Provide the [X, Y] coordinate of the cell's center where the given text is located.  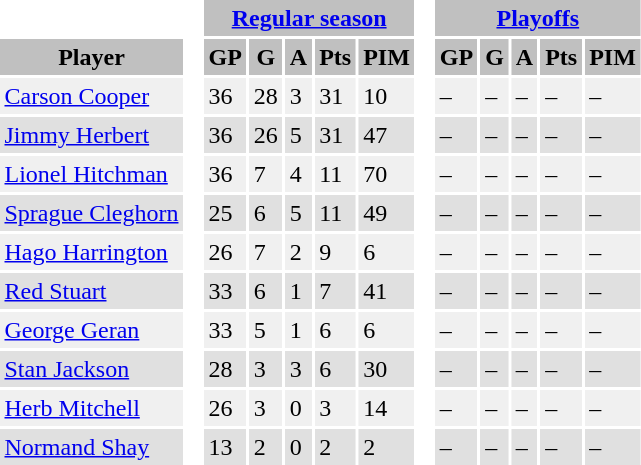
Regular season [309, 18]
47 [387, 135]
13 [225, 447]
49 [387, 213]
Sprague Cleghorn [92, 213]
14 [387, 408]
41 [387, 291]
Hago Harrington [92, 252]
Red Stuart [92, 291]
Player [92, 57]
Lionel Hitchman [92, 174]
9 [336, 252]
4 [298, 174]
Playoffs [538, 18]
Herb Mitchell [92, 408]
25 [225, 213]
Jimmy Herbert [92, 135]
30 [387, 369]
Carson Cooper [92, 96]
Stan Jackson [92, 369]
10 [387, 96]
Normand Shay [92, 447]
George Geran [92, 330]
70 [387, 174]
